Scan for the cell matching the given text and deliver its [X, Y] coordinate at center. 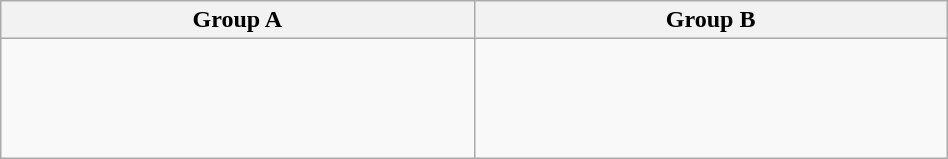
Group B [710, 20]
Group A [238, 20]
